Search for the cell housing the specified text and yield its (x, y) center coordinate. 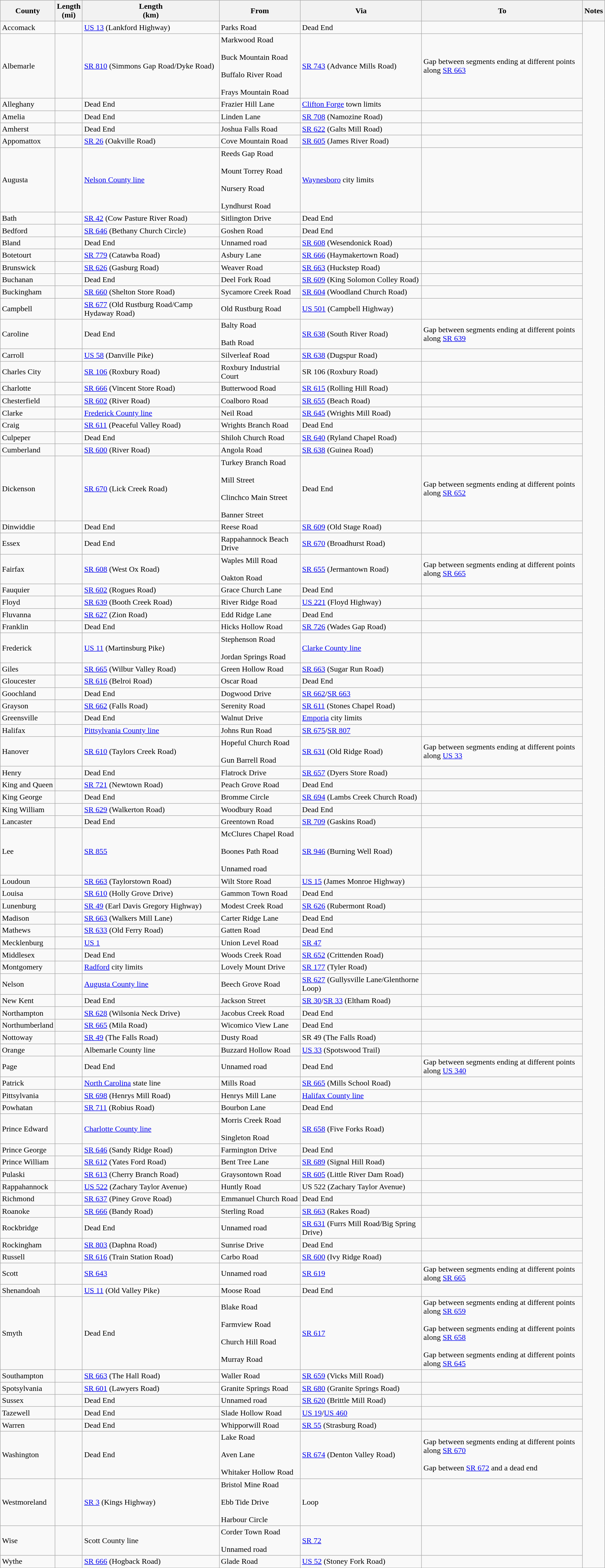
Silverleaf Road (260, 355)
US 13 (Lankford Highway) (151, 27)
Buckingham (28, 292)
Length(km) (151, 11)
Washington (28, 1455)
Serenity Road (260, 706)
SR 665 (Mills School Road) (361, 1083)
SR 810 (Simmons Gap Road/Dyke Road) (151, 66)
Neil Road (260, 413)
Amelia (28, 117)
SR 698 (Henrys Mill Road) (151, 1096)
SR 622 (Galts Mill Road) (361, 129)
SR 612 (Yates Ford Road) (151, 1162)
Caroline (28, 334)
Lancaster (28, 822)
Loop (361, 1502)
Stephenson RoadJordan Springs Road (260, 648)
Southampton (28, 1376)
SR 721 (Newtown Road) (151, 785)
US 221 (Floyd Highway) (361, 602)
Grace Church Lane (260, 590)
SR 855 (151, 852)
US 58 (Danville Pike) (151, 355)
SR 620 (Brittle Mill Road) (361, 1401)
Roanoke (28, 1211)
Frederick County line (151, 413)
SR 665 (Wilbur Valley Road) (151, 669)
Gap between segments ending at different points along SR 639 (502, 334)
Clarke (28, 413)
Bedford (28, 230)
SR 611 (Stones Chapel Road) (361, 706)
Gap between segments ending at different points along SR 670Gap between SR 672 and a dead end (502, 1455)
Buzzard Hollow Road (260, 1050)
Weaver Road (260, 267)
River Ridge Road (260, 602)
Albemarle County line (151, 1050)
SR 663 (Sugar Run Road) (361, 669)
SR 663 (Walkers Mill Lane) (151, 918)
Powhatan (28, 1108)
Fluvanna (28, 615)
Bristol Mine RoadEbb Tide DriveHarbour Circle (260, 1502)
Walnut Drive (260, 718)
SR 627 (Zion Road) (151, 615)
Pulaski (28, 1174)
Gap between segments ending at different points along SR 663 (502, 66)
SR 604 (Woodland Church Road) (361, 292)
Middlesex (28, 955)
SR 779 (Catawba Road) (151, 255)
Butterwood Road (260, 388)
From (260, 11)
Alleghany (28, 104)
Glade Road (260, 1562)
Northumberland (28, 1025)
Albemarle (28, 66)
SR 72 (361, 1541)
Cumberland (28, 450)
Westmoreland (28, 1502)
Lake RoadAven LaneWhitaker Hollow Road (260, 1455)
SR 638 (Guinea Road) (361, 450)
King William (28, 810)
Dickenson (28, 488)
SR 619 (361, 1273)
Beech Grove Road (260, 984)
Gloucester (28, 681)
SR 645 (Wrights Mill Road) (361, 413)
Giles (28, 669)
Rappahannock Beach Drive (260, 544)
SR 658 (Five Forks Road) (361, 1129)
US 33 (Spotswood Trail) (361, 1050)
SR 177 (Tyler Road) (361, 967)
SR 600 (River Road) (151, 450)
Accomack (28, 27)
Appomattox (28, 141)
SR 646 (Sandy Ridge Road) (151, 1150)
Emmanuel Church Road (260, 1199)
Reeds Gap RoadMount Torrey RoadNursery RoadLyndhurst Road (260, 180)
Gap between segments ending at different points along US 33 (502, 751)
Essex (28, 544)
SR 637 (Piney Grove Road) (151, 1199)
Russell (28, 1257)
SR 608 (West Ox Road) (151, 569)
King George (28, 797)
Halifax (28, 730)
Sycamore Creek Road (260, 292)
SR 608 (Wesendonick Road) (361, 243)
Grayson (28, 706)
SR 610 (Taylors Creek Road) (151, 751)
Carter Ridge Lane (260, 918)
SR 666 (Haymakertown Road) (361, 255)
SR 605 (Little River Dam Road) (361, 1174)
US 501 (Campbell Highway) (361, 309)
SR 639 (Booth Creek Road) (151, 602)
SR 640 (Ryland Chapel Road) (361, 438)
North Carolina state line (151, 1083)
SR 643 (151, 1273)
Shenandoah (28, 1290)
Gap between segments ending at different points along US 340 (502, 1066)
US 15 (James Monroe Highway) (361, 881)
Prince William (28, 1162)
Greensville (28, 718)
Rockbridge (28, 1228)
US 52 (Stoney Fork Road) (361, 1562)
Farmington Drive (260, 1150)
SR 803 (Daphna Road) (151, 1245)
SR 638 (Dugspur Road) (361, 355)
Angola Road (260, 450)
SR 638 (South River Road) (361, 334)
Lunenburg (28, 906)
Chesterfield (28, 401)
Nottoway (28, 1037)
Goochland (28, 694)
SR 627 (Gullysville Lane/Glenthorne Loop) (361, 984)
SR 609 (King Solomon Colley Road) (361, 280)
US 11 (Martinsburg Pike) (151, 648)
SR 602 (Rogues Road) (151, 590)
Jacobus Creek Road (260, 1013)
SR 615 (Rolling Hill Road) (361, 388)
Franklin (28, 627)
Roxbury Industrial Court (260, 372)
Orange (28, 1050)
Bromme Circle (260, 797)
Patrick (28, 1083)
Johns Run Road (260, 730)
Culpeper (28, 438)
SR 711 (Robius Road) (151, 1108)
SR 629 (Walkerton Road) (151, 810)
SR 663 (Rakes Road) (361, 1211)
SR 605 (James River Road) (361, 141)
Charles City (28, 372)
Campbell (28, 309)
SR 946 (Burning Well Road) (361, 852)
Moose Road (260, 1290)
Page (28, 1066)
Bath (28, 218)
Oscar Road (260, 681)
Gammon Town Road (260, 894)
Wrights Branch Road (260, 425)
US 1 (151, 943)
Joshua Falls Road (260, 129)
Madison (28, 918)
Modest Creek Road (260, 906)
SR 47 (361, 943)
Goshen Road (260, 230)
Hopeful Church RoadGun Barrell Road (260, 751)
Dinwiddie (28, 527)
SR 611 (Peaceful Valley Road) (151, 425)
Montgomery (28, 967)
Fairfax (28, 569)
Mecklenburg (28, 943)
SR 628 (Wilsonia Neck Drive) (151, 1013)
Coalboro Road (260, 401)
SR 666 (Vincent Store Road) (151, 388)
Notes (594, 11)
SR 3 (Kings Highway) (151, 1502)
Blake RoadFarmview RoadChurch Hill RoadMurray Road (260, 1333)
Dusty Road (260, 1037)
Carbo Road (260, 1257)
SR 610 (Holly Grove Drive) (151, 894)
Scott (28, 1273)
SR 743 (Advance Mills Road) (361, 66)
Edd Ridge Lane (260, 615)
Balty RoadBath Road (260, 334)
Henrys Mill Lane (260, 1096)
US 19/US 460 (361, 1413)
SR 657 (Dyers Store Road) (361, 772)
SR 694 (Lambs Creek Church Road) (361, 797)
County (28, 11)
Pittsylvania (28, 1096)
Buchanan (28, 280)
SR 633 (Old Ferry Road) (151, 930)
SR 616 (Train Station Road) (151, 1257)
Gap between segments ending at different points along SR 652 (502, 488)
SR 662/SR 663 (361, 694)
Frazier Hill Lane (260, 104)
SR 652 (Crittenden Road) (361, 955)
Morris Creek RoadSingleton Road (260, 1129)
Louisa (28, 894)
Gatten Road (260, 930)
Linden Lane (260, 117)
Markwood RoadBuck Mountain RoadBuffalo River RoadFrays Mountain Road (260, 66)
Emporia city limits (361, 718)
SR 709 (Gaskins Road) (361, 822)
Charlotte (28, 388)
Peach Grove Road (260, 785)
Fauquier (28, 590)
Amherst (28, 129)
Loudoun (28, 881)
Brunswick (28, 267)
Sitlington Drive (260, 218)
Wicomico View Lane (260, 1025)
Lovely Mount Drive (260, 967)
Augusta County line (151, 984)
Northampton (28, 1013)
SR 616 (Belroi Road) (151, 681)
Huntly Road (260, 1187)
Sterling Road (260, 1211)
Scott County line (151, 1541)
SR 680 (Granite Springs Road) (361, 1388)
SR 42 (Cow Pasture River Road) (151, 218)
SR 659 (Vicks Mill Road) (361, 1376)
Nelson (28, 984)
Waynesboro city limits (361, 180)
Green Hollow Road (260, 669)
Frederick (28, 648)
SR 670 (Lick Creek Road) (151, 488)
SR 617 (361, 1333)
Wythe (28, 1562)
Waller Road (260, 1376)
Reese Road (260, 527)
Mills Road (260, 1083)
King and Queen (28, 785)
SR 665 (Mila Road) (151, 1025)
SR 631 (Furrs Mill Road/Big Spring Drive) (361, 1228)
Jackson Street (260, 1001)
Prince George (28, 1150)
SR 626 (Rubermont Road) (361, 906)
SR 646 (Bethany Church Circle) (151, 230)
Hicks Hollow Road (260, 627)
Floyd (28, 602)
Prince Edward (28, 1129)
Dogwood Drive (260, 694)
SR 666 (Hogback Road) (151, 1562)
SR 655 (Jermantown Road) (361, 569)
Rockingham (28, 1245)
SR 49 (Earl Davis Gregory Highway) (151, 906)
Waples Mill RoadOakton Road (260, 569)
Graysontown Road (260, 1174)
Bent Tree Lane (260, 1162)
Mathews (28, 930)
To (502, 11)
Lee (28, 852)
SR 675/SR 807 (361, 730)
Woodbury Road (260, 810)
SR 655 (Beach Road) (361, 401)
Botetourt (28, 255)
Radford city limits (151, 967)
SR 660 (Shelton Store Road) (151, 292)
Wilt Store Road (260, 881)
Slade Hollow Road (260, 1413)
Halifax County line (361, 1096)
Shiloh Church Road (260, 438)
Pittsylvania County line (151, 730)
Old Rustburg Road (260, 309)
Nelson County line (151, 180)
SR 613 (Cherry Branch Road) (151, 1174)
Warren (28, 1425)
SR 689 (Signal Hill Road) (361, 1162)
Carroll (28, 355)
SR 670 (Broadhurst Road) (361, 544)
Bland (28, 243)
Hanover (28, 751)
Clarke County line (361, 648)
Union Level Road (260, 943)
SR 602 (River Road) (151, 401)
Asbury Lane (260, 255)
Length(mi) (69, 11)
SR 663 (Huckstep Road) (361, 267)
Parks Road (260, 27)
Deel Fork Road (260, 280)
SR 30/SR 33 (Eltham Road) (361, 1001)
Flatrock Drive (260, 772)
New Kent (28, 1001)
Henry (28, 772)
Richmond (28, 1199)
SR 674 (Denton Valley Road) (361, 1455)
Via (361, 11)
Turkey Branch RoadMill StreetClinchco Main StreetBanner Street (260, 488)
SR 726 (Wades Gap Road) (361, 627)
SR 662 (Falls Road) (151, 706)
Whipporwill Road (260, 1425)
Woods Creek Road (260, 955)
SR 55 (Strasburg Road) (361, 1425)
SR 609 (Old Stage Road) (361, 527)
SR 600 (Ivy Ridge Road) (361, 1257)
SR 663 (Taylorstown Road) (151, 881)
SR 666 (Bandy Road) (151, 1211)
Smyth (28, 1333)
Craig (28, 425)
Wise (28, 1541)
Cove Mountain Road (260, 141)
Granite Springs Road (260, 1388)
Charlotte County line (151, 1129)
SR 677 (Old Rustburg Road/Camp Hydaway Road) (151, 309)
SR 626 (Gasburg Road) (151, 267)
SR 26 (Oakville Road) (151, 141)
SR 631 (Old Ridge Road) (361, 751)
Tazewell (28, 1413)
Rappahannock (28, 1187)
Sussex (28, 1401)
SR 708 (Namozine Road) (361, 117)
Corder Town RoadUnnamed road (260, 1541)
Augusta (28, 180)
SR 601 (Lawyers Road) (151, 1388)
Bourbon Lane (260, 1108)
US 11 (Old Valley Pike) (151, 1290)
Spotsylvania (28, 1388)
McClures Chapel RoadBoones Path RoadUnnamed road (260, 852)
Sunrise Drive (260, 1245)
Clifton Forge town limits (361, 104)
SR 663 (The Hall Road) (151, 1376)
Greentown Road (260, 822)
